Identify which cell holds the provided text, then report its [x, y] central coordinate. 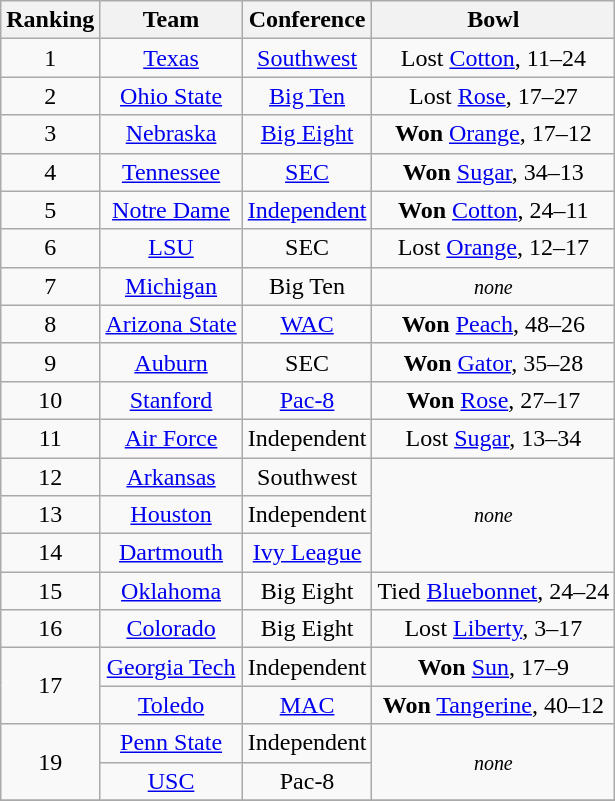
Tied Bluebonnet, 24–24 [494, 591]
Ranking [50, 20]
Lost Liberty, 3–17 [494, 629]
Dartmouth [171, 553]
16 [50, 629]
Lost Rose, 17–27 [494, 96]
Tennessee [171, 172]
9 [50, 362]
Auburn [171, 362]
13 [50, 515]
3 [50, 134]
Bowl [494, 20]
19 [50, 762]
Conference [307, 20]
4 [50, 172]
Won Sun, 17–9 [494, 667]
Won Sugar, 34–13 [494, 172]
Won Tangerine, 40–12 [494, 705]
12 [50, 477]
5 [50, 210]
Won Gator, 35–28 [494, 362]
USC [171, 781]
Oklahoma [171, 591]
Lost Orange, 12–17 [494, 248]
8 [50, 324]
Ohio State [171, 96]
Won Peach, 48–26 [494, 324]
1 [50, 58]
Stanford [171, 400]
2 [50, 96]
Ivy League [307, 553]
Team [171, 20]
6 [50, 248]
MAC [307, 705]
Toledo [171, 705]
17 [50, 686]
Houston [171, 515]
Air Force [171, 438]
10 [50, 400]
Won Cotton, 24–11 [494, 210]
Texas [171, 58]
Arizona State [171, 324]
LSU [171, 248]
7 [50, 286]
Notre Dame [171, 210]
11 [50, 438]
Georgia Tech [171, 667]
15 [50, 591]
Penn State [171, 743]
Nebraska [171, 134]
Lost Cotton, 11–24 [494, 58]
Lost Sugar, 13–34 [494, 438]
Arkansas [171, 477]
14 [50, 553]
Won Orange, 17–12 [494, 134]
Colorado [171, 629]
WAC [307, 324]
Michigan [171, 286]
Won Rose, 27–17 [494, 400]
